Return the (x, y) coordinate for the center point of the cell that contains the specified text.  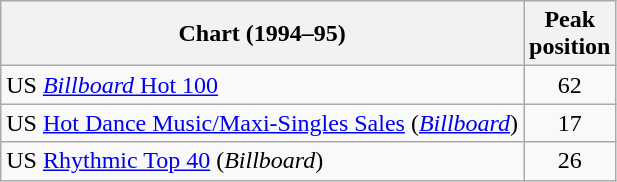
26 (570, 161)
US Hot Dance Music/Maxi-Singles Sales (Billboard) (262, 123)
US Billboard Hot 100 (262, 85)
17 (570, 123)
Peakposition (570, 34)
Chart (1994–95) (262, 34)
US Rhythmic Top 40 (Billboard) (262, 161)
62 (570, 85)
